Find where the given text appears and provide that cell's center as [X, Y] coordinate. 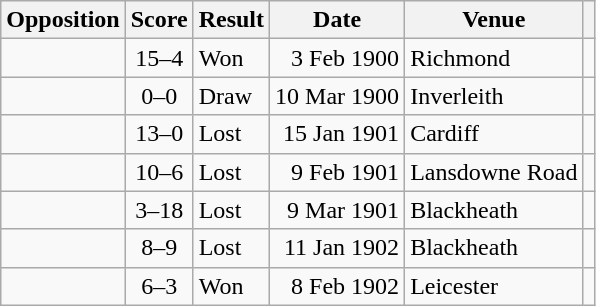
Opposition [63, 20]
Result [231, 20]
Richmond [494, 58]
9 Feb 1901 [338, 172]
15–4 [159, 58]
Date [338, 20]
6–3 [159, 286]
10–6 [159, 172]
Venue [494, 20]
15 Jan 1901 [338, 134]
8–9 [159, 248]
Lansdowne Road [494, 172]
8 Feb 1902 [338, 286]
Draw [231, 96]
11 Jan 1902 [338, 248]
9 Mar 1901 [338, 210]
3 Feb 1900 [338, 58]
10 Mar 1900 [338, 96]
Leicester [494, 286]
3–18 [159, 210]
Inverleith [494, 96]
13–0 [159, 134]
0–0 [159, 96]
Cardiff [494, 134]
Score [159, 20]
